Find where the given text appears and provide that cell's center as (X, Y) coordinate. 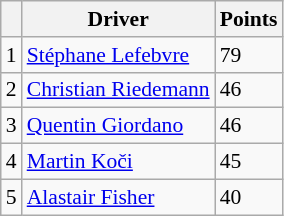
5 (12, 197)
40 (249, 197)
Driver (118, 19)
79 (249, 55)
Alastair Fisher (118, 197)
Christian Riedemann (118, 90)
45 (249, 162)
Quentin Giordano (118, 126)
3 (12, 126)
4 (12, 162)
1 (12, 55)
2 (12, 90)
Martin Koči (118, 162)
Stéphane Lefebvre (118, 55)
Points (249, 19)
